For the text-containing cell, return its midpoint in (X, Y) coordinate format. 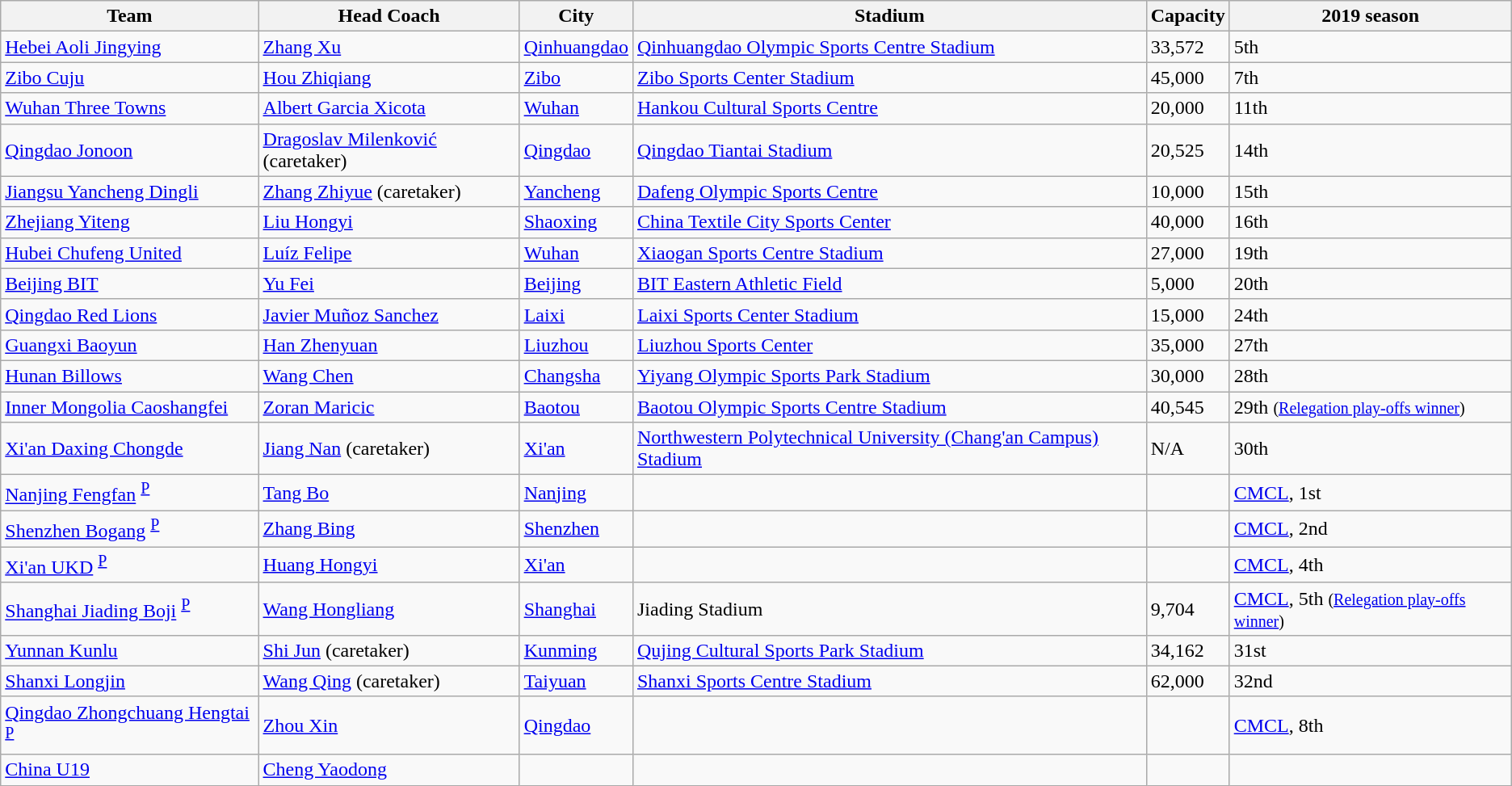
62,000 (1187, 681)
40,000 (1187, 222)
Zibo Cuju (129, 78)
Zibo Sports Center Stadium (889, 78)
14th (1370, 150)
Dafeng Olympic Sports Centre (889, 191)
Hubei Chufeng United (129, 253)
Zhou Xin (389, 725)
CMCL, 8th (1370, 725)
29th (Relegation play-offs winner) (1370, 406)
32nd (1370, 681)
CMCL, 2nd (1370, 528)
BIT Eastern Athletic Field (889, 284)
Laixi (576, 314)
Shanxi Longjin (129, 681)
20,525 (1187, 150)
Wuhan Three Towns (129, 108)
Head Coach (389, 16)
Yiyang Olympic Sports Park Stadium (889, 376)
Jiangsu Yancheng Dingli (129, 191)
China U19 (129, 770)
Javier Muñoz Sanchez (389, 314)
10,000 (1187, 191)
Guangxi Baoyun (129, 345)
Baotou (576, 406)
Hou Zhiqiang (389, 78)
Xiaogan Sports Centre Stadium (889, 253)
Zhang Bing (389, 528)
Qinhuangdao Olympic Sports Centre Stadium (889, 47)
Nanjing Fengfan P (129, 493)
5th (1370, 47)
City (576, 16)
19th (1370, 253)
5,000 (1187, 284)
Huang Hongyi (389, 565)
15th (1370, 191)
30,000 (1187, 376)
16th (1370, 222)
Team (129, 16)
Laixi Sports Center Stadium (889, 314)
33,572 (1187, 47)
Hunan Billows (129, 376)
Beijing BIT (129, 284)
34,162 (1187, 650)
27,000 (1187, 253)
Zoran Maricic (389, 406)
Jiading Stadium (889, 609)
Tang Bo (389, 493)
Liuzhou Sports Center (889, 345)
Shanxi Sports Centre Stadium (889, 681)
Stadium (889, 16)
Qinhuangdao (576, 47)
Shenzhen (576, 528)
Liuzhou (576, 345)
Zhang Xu (389, 47)
Qingdao Zhongchuang Hengtai P (129, 725)
2019 season (1370, 16)
Zibo (576, 78)
Han Zhenyuan (389, 345)
N/A (1187, 449)
24th (1370, 314)
Wang Chen (389, 376)
Changsha (576, 376)
CMCL, 1st (1370, 493)
Qingdao Red Lions (129, 314)
Qingdao Jonoon (129, 150)
Dragoslav Milenković (caretaker) (389, 150)
Shaoxing (576, 222)
Inner Mongolia Caoshangfei (129, 406)
45,000 (1187, 78)
30th (1370, 449)
Kunming (576, 650)
Liu Hongyi (389, 222)
Baotou Olympic Sports Centre Stadium (889, 406)
Shanghai (576, 609)
Yunnan Kunlu (129, 650)
China Textile City Sports Center (889, 222)
Qujing Cultural Sports Park Stadium (889, 650)
Albert Garcia Xicota (389, 108)
Nanjing (576, 493)
28th (1370, 376)
40,545 (1187, 406)
20,000 (1187, 108)
20th (1370, 284)
Zhang Zhiyue (caretaker) (389, 191)
Shi Jun (caretaker) (389, 650)
CMCL, 5th (Relegation play-offs winner) (1370, 609)
Jiang Nan (caretaker) (389, 449)
Yu Fei (389, 284)
Wang Hongliang (389, 609)
Xi'an Daxing Chongde (129, 449)
Yancheng (576, 191)
Shanghai Jiading Boji P (129, 609)
9,704 (1187, 609)
31st (1370, 650)
27th (1370, 345)
7th (1370, 78)
Wang Qing (caretaker) (389, 681)
Zhejiang Yiteng (129, 222)
Cheng Yaodong (389, 770)
35,000 (1187, 345)
Shenzhen Bogang P (129, 528)
Beijing (576, 284)
11th (1370, 108)
Xi'an UKD P (129, 565)
Qingdao Tiantai Stadium (889, 150)
Northwestern Polytechnical University (Chang'an Campus) Stadium (889, 449)
Hebei Aoli Jingying (129, 47)
CMCL, 4th (1370, 565)
15,000 (1187, 314)
Hankou Cultural Sports Centre (889, 108)
Capacity (1187, 16)
Luíz Felipe (389, 253)
Taiyuan (576, 681)
